Find where the given text appears and provide that cell's center as (x, y) coordinate. 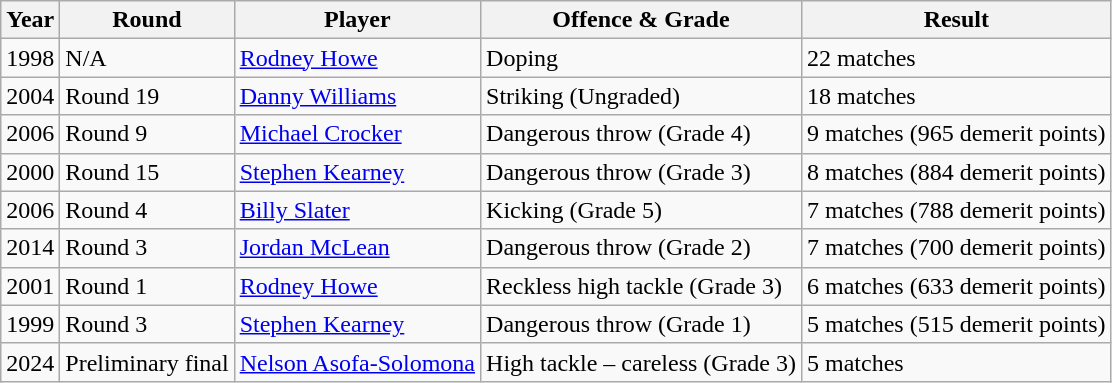
5 matches (956, 362)
7 matches (700 demerit points) (956, 248)
Result (956, 20)
Michael Crocker (357, 134)
N/A (147, 58)
2024 (30, 362)
Round 9 (147, 134)
5 matches (515 demerit points) (956, 324)
2014 (30, 248)
1999 (30, 324)
Round 1 (147, 286)
Doping (642, 58)
18 matches (956, 96)
1998 (30, 58)
Striking (Ungraded) (642, 96)
2000 (30, 172)
Round 15 (147, 172)
Round 19 (147, 96)
Nelson Asofa-Solomona (357, 362)
2001 (30, 286)
Round (147, 20)
Year (30, 20)
Jordan McLean (357, 248)
Round 4 (147, 210)
Danny Williams (357, 96)
Dangerous throw (Grade 3) (642, 172)
Billy Slater (357, 210)
Kicking (Grade 5) (642, 210)
7 matches (788 demerit points) (956, 210)
Player (357, 20)
Preliminary final (147, 362)
Offence & Grade (642, 20)
High tackle – careless (Grade 3) (642, 362)
8 matches (884 demerit points) (956, 172)
Reckless high tackle (Grade 3) (642, 286)
Dangerous throw (Grade 2) (642, 248)
6 matches (633 demerit points) (956, 286)
Dangerous throw (Grade 1) (642, 324)
Dangerous throw (Grade 4) (642, 134)
22 matches (956, 58)
2004 (30, 96)
9 matches (965 demerit points) (956, 134)
